Output the (x, y) coordinate of the center of the cell containing the given text.  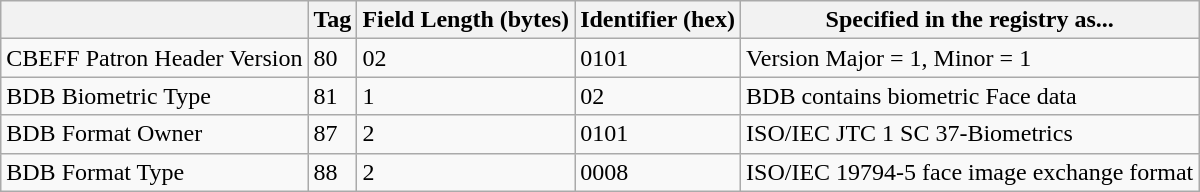
Specified in the registry as... (970, 20)
Tag (332, 20)
0008 (658, 172)
80 (332, 58)
BDB Format Type (154, 172)
ISO/IEC JTC 1 SC 37-Biometrics (970, 134)
BDB Format Owner (154, 134)
Identifier (hex) (658, 20)
BDB contains biometric Face data (970, 96)
88 (332, 172)
81 (332, 96)
Field Length (bytes) (466, 20)
87 (332, 134)
1 (466, 96)
CBEFF Patron Header Version (154, 58)
BDB Biometric Type (154, 96)
ISO/IEC 19794-5 face image exchange format (970, 172)
Version Major = 1, Minor = 1 (970, 58)
